Provide the (x, y) coordinate of the cell's center where the given text is located.  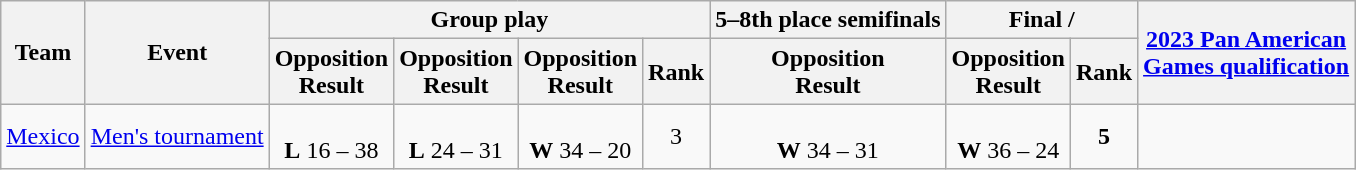
3 (676, 136)
Team (43, 52)
2023 Pan American Games qualification (1246, 52)
L 16 – 38 (331, 136)
Mexico (43, 136)
Final / (1042, 20)
5–8th place semifinals (828, 20)
W 36 – 24 (1008, 136)
Event (177, 52)
W 34 – 20 (580, 136)
W 34 – 31 (828, 136)
5 (1104, 136)
L 24 – 31 (456, 136)
Men's tournament (177, 136)
Group play (489, 20)
